Extract the (X, Y) coordinate from the center of the cell holding the provided text.  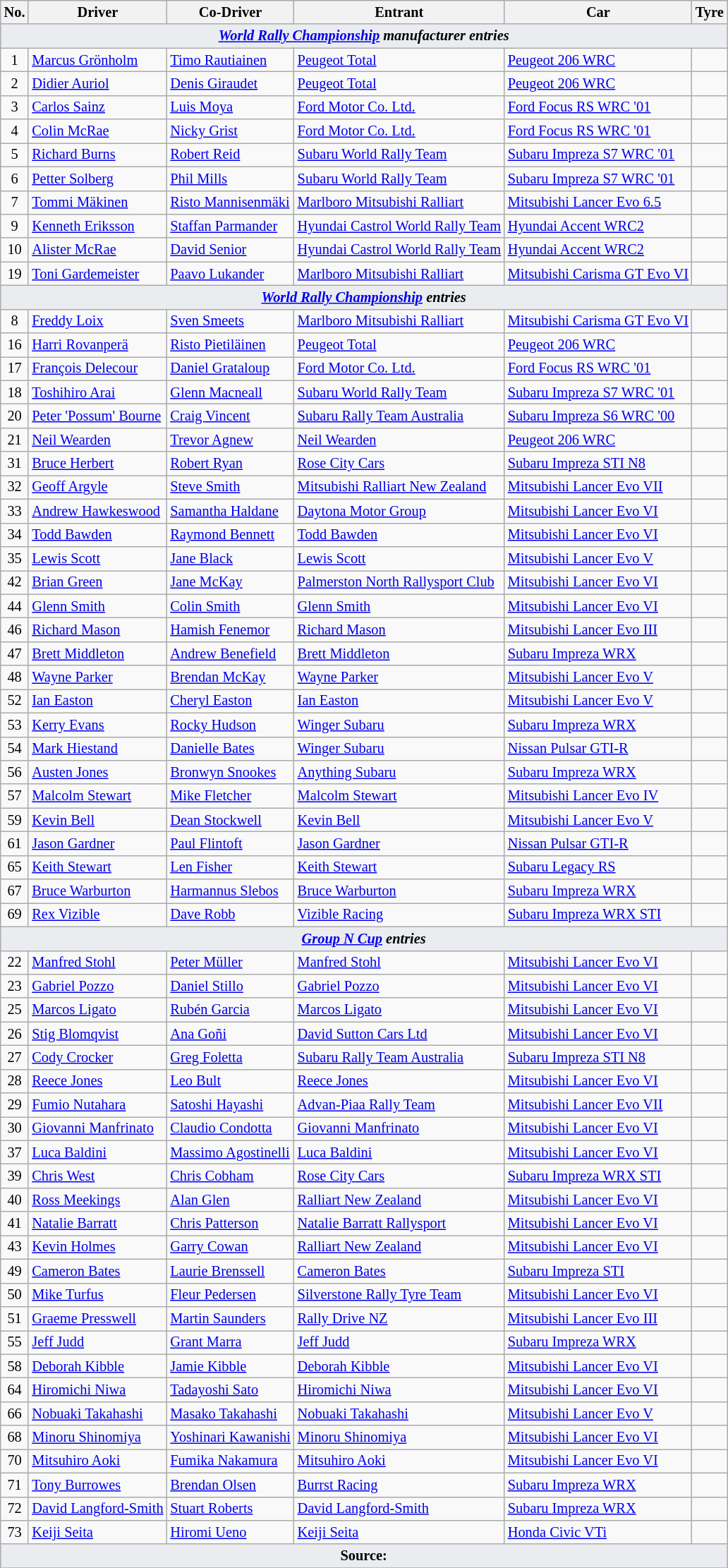
Jane McKay (230, 582)
Mitsubishi Lancer Evo IV (598, 796)
Greg Foletta (230, 1057)
Mike Fletcher (230, 796)
Didier Auriol (97, 83)
Fumika Nakamura (230, 1461)
Group N Cup entries (364, 939)
Chris West (97, 1176)
Chris Cobham (230, 1176)
Source: (364, 1556)
Peter 'Possum' Bourne (97, 416)
Mark Hiestand (97, 749)
Rocky Hudson (230, 725)
40 (15, 1200)
Paavo Lukander (230, 274)
Car (598, 12)
Daniel Grataloup (230, 368)
17 (15, 368)
Timo Rautiainen (230, 60)
16 (15, 345)
67 (15, 891)
2 (15, 83)
44 (15, 606)
Fumio Nutahara (97, 1105)
Mitsubishi Lancer Evo 6.5 (598, 203)
39 (15, 1176)
Tadayoshi Sato (230, 1389)
72 (15, 1509)
Kevin Holmes (97, 1247)
Satoshi Hayashi (230, 1105)
Mitsubishi Ralliart New Zealand (399, 487)
Garry Cowan (230, 1247)
8 (15, 321)
Subaru Impreza STI (598, 1271)
David Senior (230, 250)
Massimo Agostinelli (230, 1152)
World Rally Championship manufacturer entries (364, 36)
Sven Smeets (230, 321)
Peter Müller (230, 963)
22 (15, 963)
18 (15, 392)
48 (15, 677)
David Sutton Cars Ltd (399, 1034)
30 (15, 1128)
Vizible Racing (399, 915)
Luis Moya (230, 107)
Palmerston North Rallysport Club (399, 582)
53 (15, 725)
Claudio Condotta (230, 1128)
Robert Reid (230, 155)
Grant Marra (230, 1342)
35 (15, 558)
32 (15, 487)
46 (15, 629)
Leo Bult (230, 1081)
59 (15, 820)
Driver (97, 12)
10 (15, 250)
Hamish Fenemor (230, 629)
Carlos Sainz (97, 107)
Geoff Argyle (97, 487)
Toni Gardemeister (97, 274)
Masako Takahashi (230, 1413)
71 (15, 1485)
29 (15, 1105)
55 (15, 1342)
70 (15, 1461)
31 (15, 464)
Martin Saunders (230, 1318)
Kerry Evans (97, 725)
Natalie Barratt Rallysport (399, 1224)
Nicky Grist (230, 131)
No. (15, 12)
Risto Mannisenmäki (230, 203)
Len Fisher (230, 867)
Rubén Garcia (230, 1010)
54 (15, 749)
Petter Solberg (97, 179)
Toshihiro Arai (97, 392)
Risto Pietiläinen (230, 345)
3 (15, 107)
Daytona Motor Group (399, 511)
34 (15, 535)
Fleur Pedersen (230, 1295)
66 (15, 1413)
4 (15, 131)
56 (15, 772)
Colin Smith (230, 606)
Samantha Haldane (230, 511)
Alan Glen (230, 1200)
Hiromi Ueno (230, 1532)
Dave Robb (230, 915)
Paul Flintoft (230, 843)
Rex Vizible (97, 915)
52 (15, 701)
Raymond Bennett (230, 535)
Denis Giraudet (230, 83)
6 (15, 179)
Alister McRae (97, 250)
Colin McRae (97, 131)
Yoshinari Kawanishi (230, 1437)
Advan-Piaa Rally Team (399, 1105)
5 (15, 155)
Graeme Presswell (97, 1318)
57 (15, 796)
Co-Driver (230, 12)
58 (15, 1366)
Cheryl Easton (230, 701)
50 (15, 1295)
Austen Jones (97, 772)
27 (15, 1057)
47 (15, 653)
Freddy Loix (97, 321)
51 (15, 1318)
Cody Crocker (97, 1057)
Bronwyn Snookes (230, 772)
64 (15, 1389)
69 (15, 915)
World Rally Championship entries (364, 297)
Jane Black (230, 558)
Tommi Mäkinen (97, 203)
21 (15, 440)
Tyre (710, 12)
19 (15, 274)
49 (15, 1271)
Brian Green (97, 582)
61 (15, 843)
François Delecour (97, 368)
Natalie Barratt (97, 1224)
Subaru Impreza S6 WRC '00 (598, 416)
Steve Smith (230, 487)
37 (15, 1152)
9 (15, 226)
Glenn Macneall (230, 392)
Laurie Brenssell (230, 1271)
Mike Turfus (97, 1295)
28 (15, 1081)
Brendan Olsen (230, 1485)
33 (15, 511)
1 (15, 60)
Honda Civic VTi (598, 1532)
25 (15, 1010)
Craig Vincent (230, 416)
Stuart Roberts (230, 1509)
Entrant (399, 12)
Robert Ryan (230, 464)
Stig Blomqvist (97, 1034)
Ross Meekings (97, 1200)
41 (15, 1224)
Andrew Hawkeswood (97, 511)
Jamie Kibble (230, 1366)
Andrew Benefield (230, 653)
Daniel Stillo (230, 986)
65 (15, 867)
Tony Burrowes (97, 1485)
68 (15, 1437)
Ana Goñi (230, 1034)
Richard Burns (97, 155)
Staffan Parmander (230, 226)
Phil Mills (230, 179)
Anything Subaru (399, 772)
Danielle Bates (230, 749)
43 (15, 1247)
23 (15, 986)
Dean Stockwell (230, 820)
Burrst Racing (399, 1485)
Harmannus Slebos (230, 891)
42 (15, 582)
Silverstone Rally Tyre Team (399, 1295)
73 (15, 1532)
Rally Drive NZ (399, 1318)
Bruce Herbert (97, 464)
20 (15, 416)
Harri Rovanperä (97, 345)
Chris Patterson (230, 1224)
Trevor Agnew (230, 440)
Marcus Grönholm (97, 60)
Kenneth Eriksson (97, 226)
26 (15, 1034)
Brendan McKay (230, 677)
Subaru Legacy RS (598, 867)
7 (15, 203)
